Pinpoint the cell where the given text exists, returning its (X, Y) midpoint coordinate. 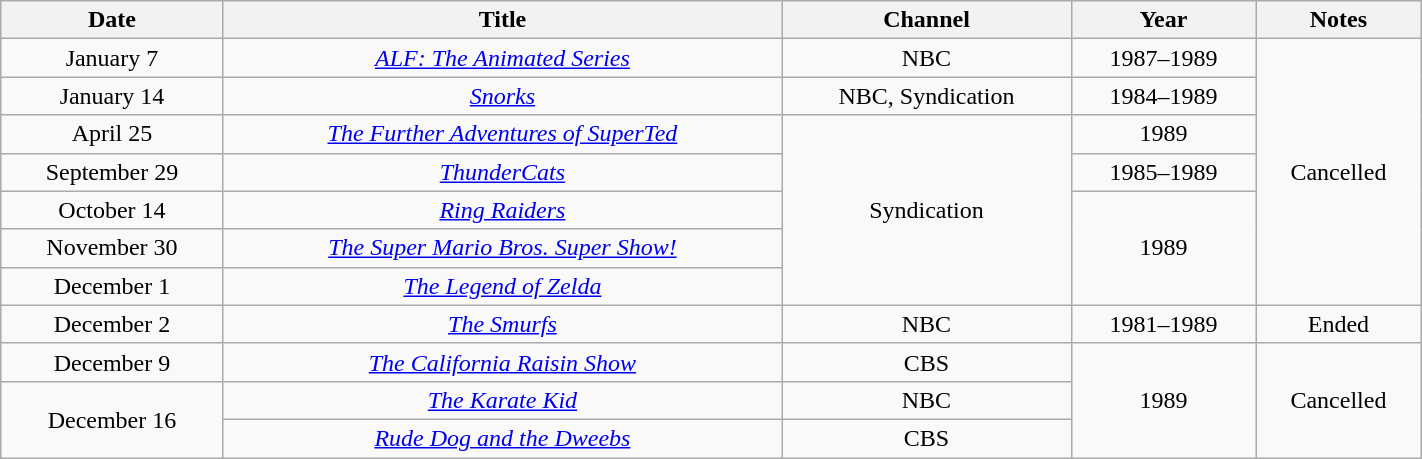
Channel (927, 20)
October 14 (112, 210)
1981–1989 (1163, 324)
December 1 (112, 286)
Syndication (927, 210)
ThunderCats (502, 172)
Notes (1339, 20)
April 25 (112, 134)
The California Raisin Show (502, 362)
Title (502, 20)
Snorks (502, 96)
The Smurfs (502, 324)
December 2 (112, 324)
1985–1989 (1163, 172)
ALF: The Animated Series (502, 58)
September 29 (112, 172)
The Further Adventures of SuperTed (502, 134)
December 9 (112, 362)
Date (112, 20)
The Karate Kid (502, 400)
1984–1989 (1163, 96)
December 16 (112, 419)
The Super Mario Bros. Super Show! (502, 248)
Ring Raiders (502, 210)
The Legend of Zelda (502, 286)
NBC, Syndication (927, 96)
January 14 (112, 96)
November 30 (112, 248)
Year (1163, 20)
January 7 (112, 58)
Ended (1339, 324)
1987–1989 (1163, 58)
Rude Dog and the Dweebs (502, 438)
